Return [x, y] of the center of cell containing provided text 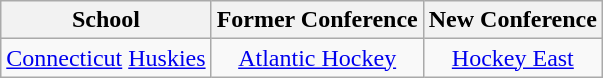
Former Conference [317, 20]
Connecticut Huskies [106, 58]
Hockey East [512, 58]
School [106, 20]
Atlantic Hockey [317, 58]
New Conference [512, 20]
